Capture the cell that displays the provided text and extract its [x, y] central coordinate. 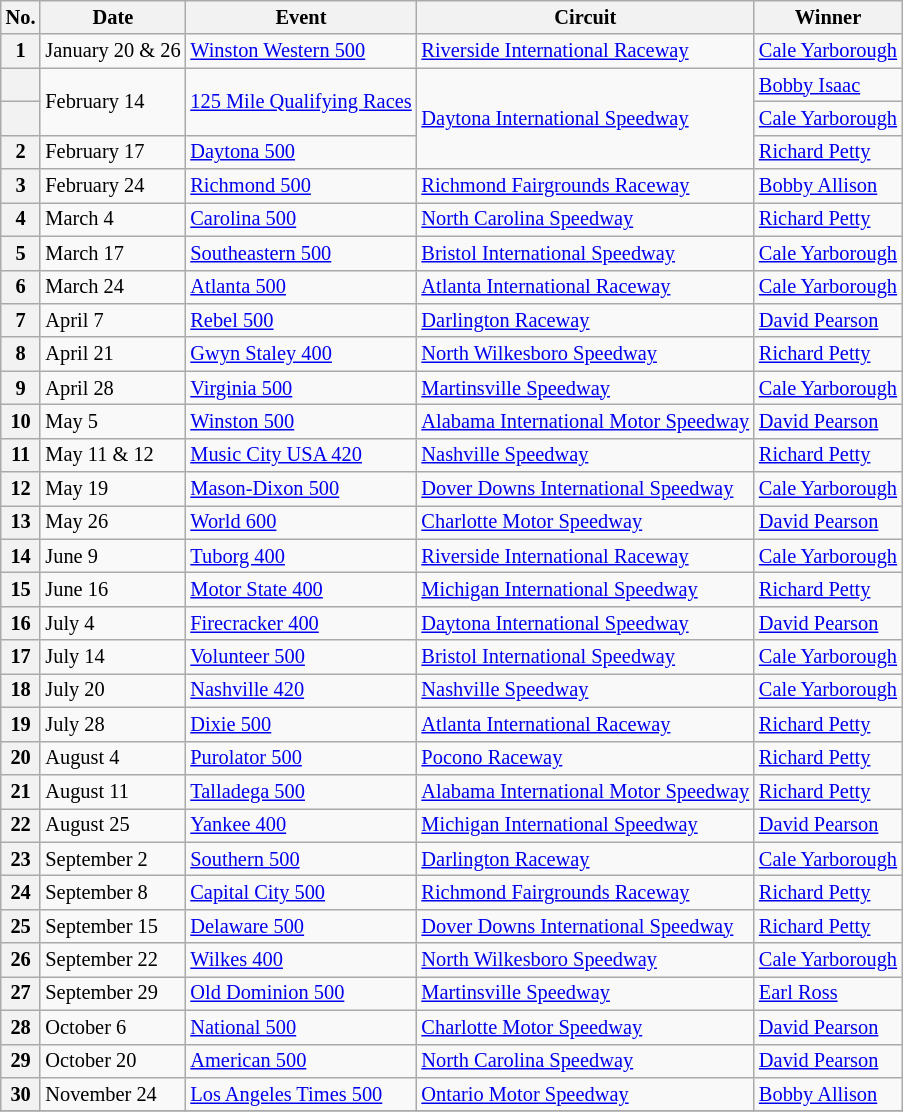
21 [21, 791]
9 [21, 388]
28 [21, 1027]
March 4 [112, 219]
Winner [828, 17]
16 [21, 623]
American 500 [300, 1061]
Volunteer 500 [300, 657]
September 22 [112, 960]
Purolator 500 [300, 758]
Rebel 500 [300, 320]
Southeastern 500 [300, 253]
August 25 [112, 825]
Richmond 500 [300, 186]
July 28 [112, 724]
Date [112, 17]
February 17 [112, 152]
11 [21, 455]
Yankee 400 [300, 825]
Delaware 500 [300, 926]
April 7 [112, 320]
September 15 [112, 926]
2 [21, 152]
National 500 [300, 1027]
February 14 [112, 102]
August 11 [112, 791]
No. [21, 17]
Motor State 400 [300, 589]
27 [21, 993]
8 [21, 354]
19 [21, 724]
15 [21, 589]
Talladega 500 [300, 791]
Nashville 420 [300, 690]
April 21 [112, 354]
17 [21, 657]
30 [21, 1094]
14 [21, 556]
Dixie 500 [300, 724]
4 [21, 219]
Winston Western 500 [300, 51]
October 20 [112, 1061]
29 [21, 1061]
10 [21, 421]
Ontario Motor Speedway [586, 1094]
Firecracker 400 [300, 623]
18 [21, 690]
Event [300, 17]
Tuborg 400 [300, 556]
May 19 [112, 489]
Mason-Dixon 500 [300, 489]
November 24 [112, 1094]
125 Mile Qualifying Races [300, 102]
May 26 [112, 522]
May 11 & 12 [112, 455]
1 [21, 51]
Circuit [586, 17]
February 24 [112, 186]
Earl Ross [828, 993]
June 16 [112, 589]
March 24 [112, 287]
Wilkes 400 [300, 960]
Carolina 500 [300, 219]
August 4 [112, 758]
24 [21, 892]
May 5 [112, 421]
March 17 [112, 253]
Gwyn Staley 400 [300, 354]
April 28 [112, 388]
22 [21, 825]
Music City USA 420 [300, 455]
September 8 [112, 892]
World 600 [300, 522]
Pocono Raceway [586, 758]
July 4 [112, 623]
July 20 [112, 690]
Bobby Isaac [828, 85]
Winston 500 [300, 421]
25 [21, 926]
7 [21, 320]
June 9 [112, 556]
July 14 [112, 657]
Daytona 500 [300, 152]
September 29 [112, 993]
3 [21, 186]
5 [21, 253]
Atlanta 500 [300, 287]
Old Dominion 500 [300, 993]
20 [21, 758]
Virginia 500 [300, 388]
Los Angeles Times 500 [300, 1094]
6 [21, 287]
January 20 & 26 [112, 51]
October 6 [112, 1027]
26 [21, 960]
12 [21, 489]
September 2 [112, 859]
13 [21, 522]
23 [21, 859]
Southern 500 [300, 859]
Capital City 500 [300, 892]
